Search for the cell housing the specified text and yield its [X, Y] center coordinate. 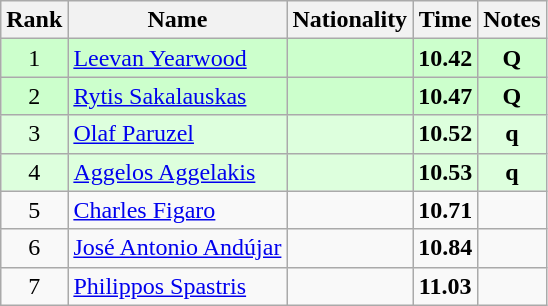
3 [34, 134]
10.47 [446, 96]
Leevan Yearwood [178, 58]
10.52 [446, 134]
2 [34, 96]
10.71 [446, 210]
Rytis Sakalauskas [178, 96]
4 [34, 172]
Charles Figaro [178, 210]
Notes [512, 20]
10.84 [446, 248]
Time [446, 20]
10.42 [446, 58]
5 [34, 210]
11.03 [446, 286]
Philippos Spastris [178, 286]
10.53 [446, 172]
Name [178, 20]
7 [34, 286]
1 [34, 58]
José Antonio Andújar [178, 248]
Aggelos Aggelakis [178, 172]
Olaf Paruzel [178, 134]
6 [34, 248]
Rank [34, 20]
Nationality [350, 20]
